For the text-containing cell, return its midpoint in (X, Y) coordinate format. 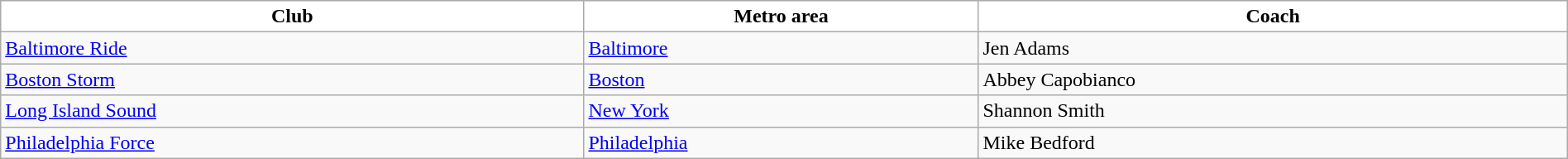
Baltimore Ride (293, 48)
Boston (781, 79)
Metro area (781, 17)
Mike Bedford (1273, 142)
New York (781, 111)
Long Island Sound (293, 111)
Boston Storm (293, 79)
Shannon Smith (1273, 111)
Club (293, 17)
Coach (1273, 17)
Abbey Capobianco (1273, 79)
Philadelphia Force (293, 142)
Philadelphia (781, 142)
Baltimore (781, 48)
Jen Adams (1273, 48)
